Return [x, y] of the center of cell containing provided text 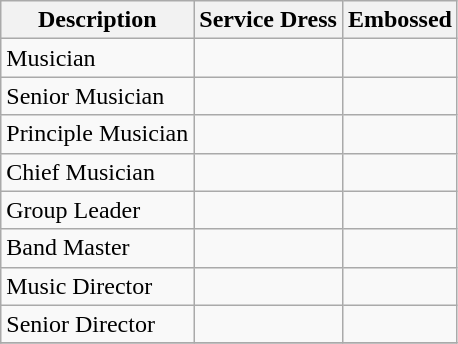
Principle Musician [98, 134]
Senior Musician [98, 96]
Band Master [98, 248]
Description [98, 20]
Embossed [400, 20]
Senior Director [98, 324]
Service Dress [268, 20]
Musician [98, 58]
Music Director [98, 286]
Group Leader [98, 210]
Chief Musician [98, 172]
